Identify which cell holds the provided text, then report its [X, Y] central coordinate. 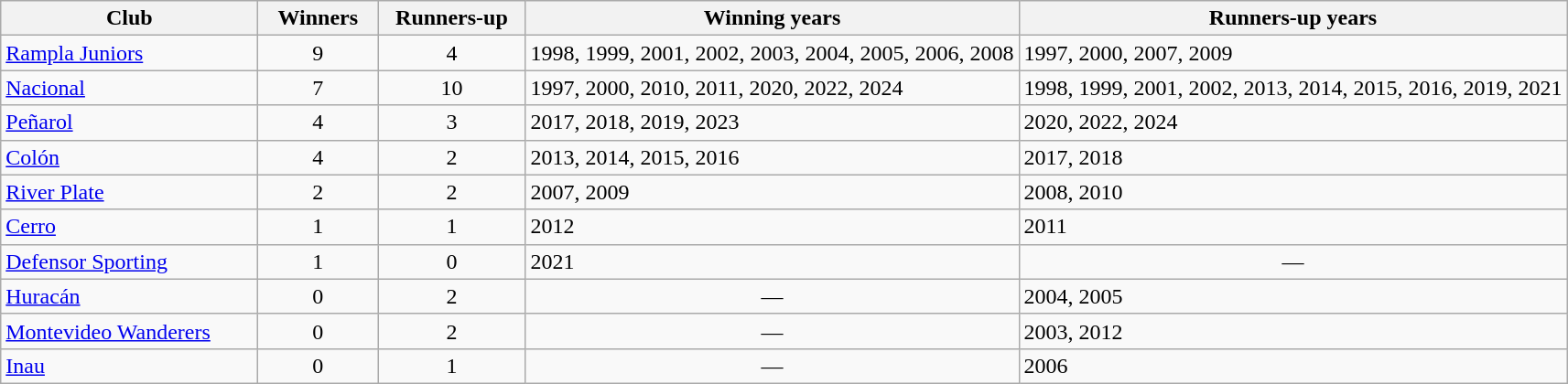
2021 [773, 261]
9 [319, 53]
1997, 2000, 2010, 2011, 2020, 2022, 2024 [773, 88]
2013, 2014, 2015, 2016 [773, 157]
1998, 1999, 2001, 2002, 2013, 2014, 2015, 2016, 2019, 2021 [1292, 88]
10 [452, 88]
Montevideo Wanderers [130, 331]
Inau [130, 366]
2006 [1292, 366]
Winners [319, 18]
1997, 2000, 2007, 2009 [1292, 53]
2003, 2012 [1292, 331]
Peñarol [130, 123]
Runners-up years [1292, 18]
Winning years [773, 18]
Huracán [130, 296]
Defensor Sporting [130, 261]
Club [130, 18]
2007, 2009 [773, 192]
2017, 2018 [1292, 157]
Nacional [130, 88]
Runners-up [452, 18]
Cerro [130, 227]
7 [319, 88]
2020, 2022, 2024 [1292, 123]
2012 [773, 227]
2008, 2010 [1292, 192]
2004, 2005 [1292, 296]
2017, 2018, 2019, 2023 [773, 123]
Rampla Juniors [130, 53]
River Plate [130, 192]
3 [452, 123]
2011 [1292, 227]
1998, 1999, 2001, 2002, 2003, 2004, 2005, 2006, 2008 [773, 53]
Colón [130, 157]
